Locate the cell with the specified text and output its (x, y) center coordinate. 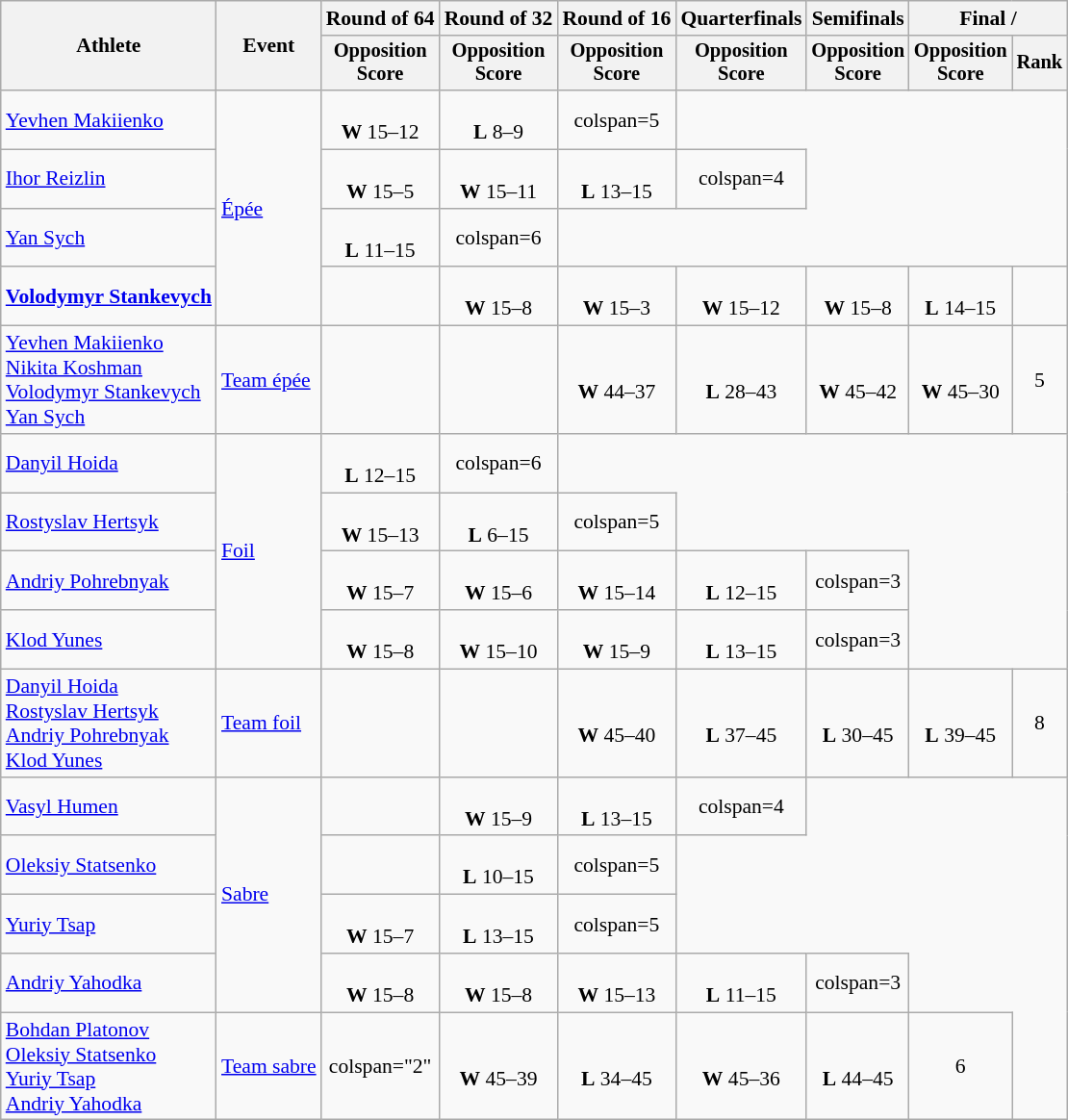
Round of 16 (616, 18)
Round of 32 (498, 18)
Épée (269, 208)
L 44–45 (858, 1066)
Vasyl Humen (109, 806)
Danyil HoidaRostyslav HertsykAndriy PohrebnyakKlod Yunes (109, 724)
Team foil (269, 724)
8 (1040, 724)
L 30–45 (858, 724)
Bohdan PlatonovOleksiy StatsenkoYuriy TsapAndriy Yahodka (109, 1066)
Yevhen MakiienkoNikita KoshmanVolodymyr StankevychYan Sych (109, 380)
W 15–10 (498, 639)
Semifinals (858, 18)
Andriy Yahodka (109, 983)
colspan="2" (381, 1066)
L 10–15 (498, 866)
Yan Sych (109, 239)
6 (960, 1066)
Volodymyr Stankevych (109, 296)
Team épée (269, 380)
W 45–39 (498, 1066)
Round of 64 (381, 18)
Final / (988, 18)
L 34–45 (616, 1066)
W 45–40 (616, 724)
Oleksiy Statsenko (109, 866)
W 45–42 (858, 380)
W 15–3 (616, 296)
Andriy Pohrebnyak (109, 581)
Ihor Reizlin (109, 179)
Rostyslav Hertsyk (109, 522)
Danyil Hoida (109, 464)
W 15–11 (498, 179)
L 37–45 (741, 724)
Team sabre (269, 1066)
W 45–36 (741, 1066)
Event (269, 46)
Quarterfinals (741, 18)
W 15–14 (616, 581)
L 28–43 (741, 380)
Sabre (269, 895)
L 6–15 (498, 522)
Foil (269, 551)
Yevhen Makiienko (109, 119)
W 44–37 (616, 380)
L 39–45 (960, 724)
Yuriy Tsap (109, 924)
5 (1040, 380)
L 14–15 (960, 296)
W 15–5 (381, 179)
Klod Yunes (109, 639)
Rank (1040, 64)
Athlete (109, 46)
W 15–6 (498, 581)
W 45–30 (960, 380)
L 8–9 (498, 119)
